Find where the given text appears and provide that cell's center as (x, y) coordinate. 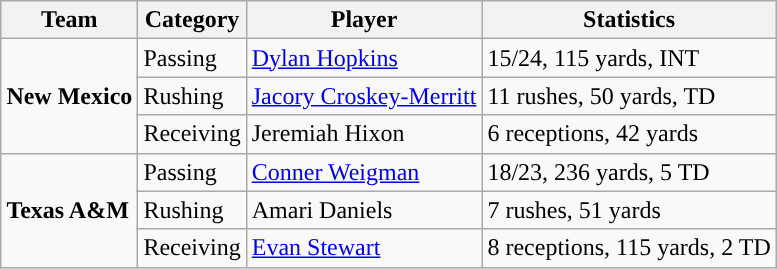
Dylan Hopkins (364, 58)
15/24, 115 yards, INT (629, 58)
Jeremiah Hixon (364, 134)
Statistics (629, 20)
Conner Weigman (364, 172)
18/23, 236 yards, 5 TD (629, 172)
11 rushes, 50 yards, TD (629, 96)
Category (192, 20)
Texas A&M (70, 210)
Jacory Croskey-Merritt (364, 96)
7 rushes, 51 yards (629, 210)
Player (364, 20)
Evan Stewart (364, 248)
New Mexico (70, 96)
6 receptions, 42 yards (629, 134)
Amari Daniels (364, 210)
8 receptions, 115 yards, 2 TD (629, 248)
Team (70, 20)
